Pinpoint the cell where the given text exists, returning its (X, Y) midpoint coordinate. 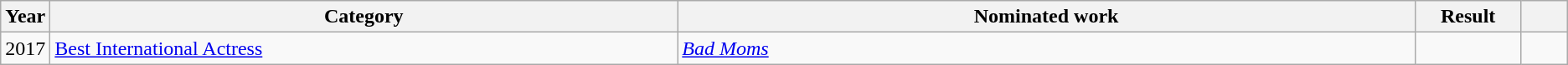
Result (1467, 17)
Nominated work (1047, 17)
Bad Moms (1047, 48)
Year (25, 17)
Category (364, 17)
Best International Actress (364, 48)
2017 (25, 48)
